Output the [x, y] coordinate of the center of the cell containing the given text.  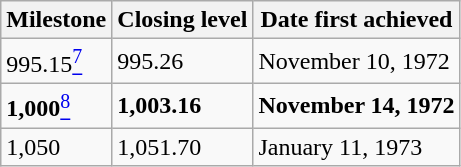
January 11, 1973 [356, 147]
Milestone [56, 20]
995.157 [56, 62]
Closing level [182, 20]
1,003.16 [182, 106]
November 10, 1972 [356, 62]
1,0008 [56, 106]
995.26 [182, 62]
Date first achieved [356, 20]
November 14, 1972 [356, 106]
1,051.70 [182, 147]
1,050 [56, 147]
